From the cell containing the given text, extract its center point as [x, y] coordinate. 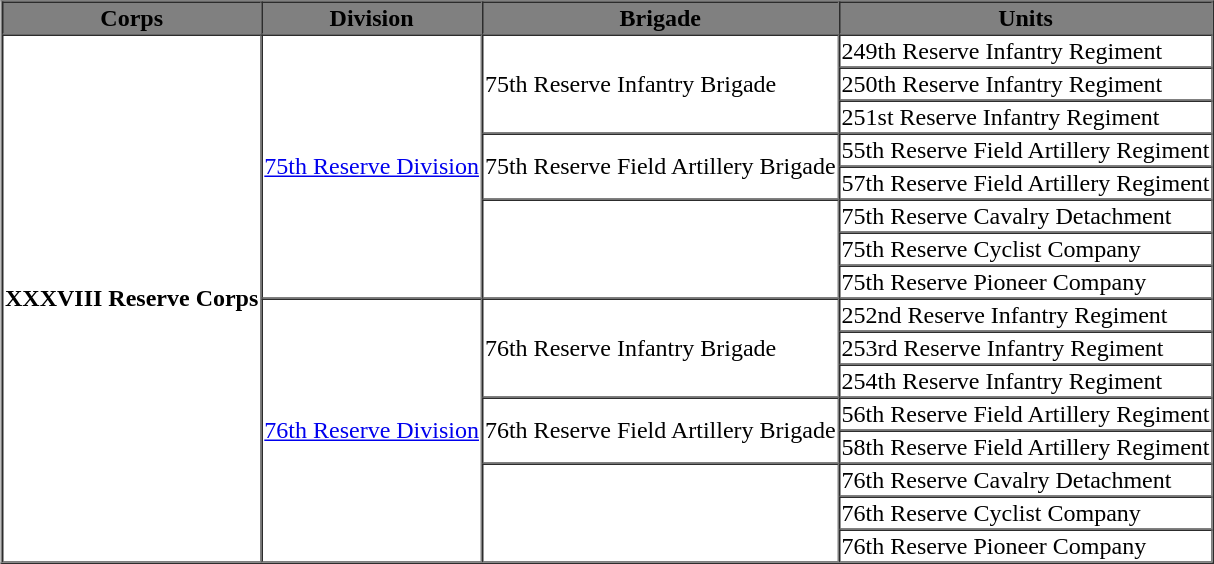
Units [1026, 18]
56th Reserve Field Artillery Regiment [1026, 414]
Corps [132, 18]
75th Reserve Infantry Brigade [660, 84]
75th Reserve Pioneer Company [1026, 282]
253rd Reserve Infantry Regiment [1026, 348]
XXXVIII Reserve Corps [132, 298]
250th Reserve Infantry Regiment [1026, 84]
75th Reserve Field Artillery Brigade [660, 167]
254th Reserve Infantry Regiment [1026, 380]
75th Reserve Cavalry Detachment [1026, 216]
Division [372, 18]
55th Reserve Field Artillery Regiment [1026, 150]
76th Reserve Cavalry Detachment [1026, 480]
75th Reserve Cyclist Company [1026, 248]
76th Reserve Division [372, 430]
251st Reserve Infantry Regiment [1026, 116]
Brigade [660, 18]
58th Reserve Field Artillery Regiment [1026, 446]
252nd Reserve Infantry Regiment [1026, 314]
76th Reserve Infantry Brigade [660, 348]
76th Reserve Pioneer Company [1026, 546]
57th Reserve Field Artillery Regiment [1026, 182]
76th Reserve Cyclist Company [1026, 512]
249th Reserve Infantry Regiment [1026, 50]
76th Reserve Field Artillery Brigade [660, 431]
75th Reserve Division [372, 166]
